Find where the given text appears and provide that cell's center as [X, Y] coordinate. 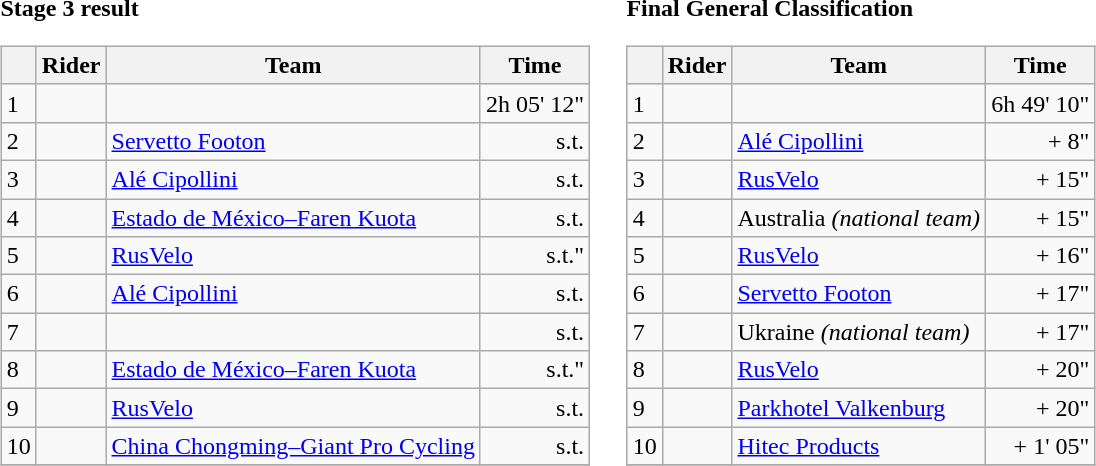
+ 16" [1040, 256]
2h 05' 12" [534, 103]
Australia (national team) [859, 217]
Hitec Products [859, 446]
+ 8" [1040, 141]
China Chongming–Giant Pro Cycling [293, 446]
Ukraine (national team) [859, 332]
6h 49' 10" [1040, 103]
+ 1' 05" [1040, 446]
Parkhotel Valkenburg [859, 408]
